For the text-containing cell, return its midpoint in (X, Y) coordinate format. 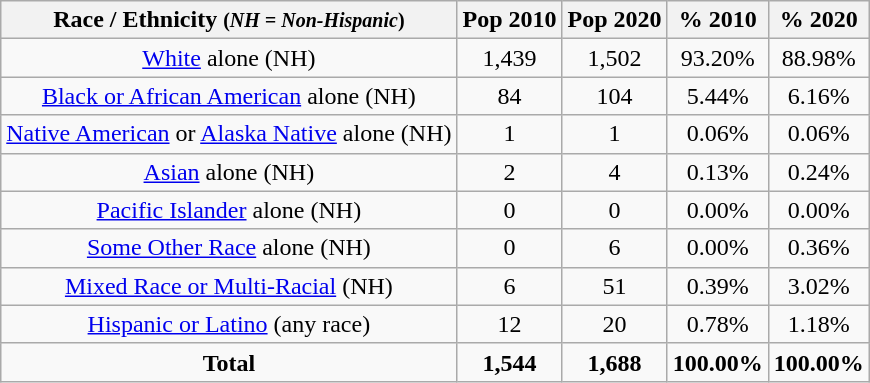
Race / Ethnicity (NH = Non-Hispanic) (229, 20)
104 (614, 96)
2 (510, 172)
Pop 2010 (510, 20)
Hispanic or Latino (any race) (229, 324)
51 (614, 286)
0.78% (718, 324)
12 (510, 324)
4 (614, 172)
1,502 (614, 58)
Asian alone (NH) (229, 172)
% 2020 (818, 20)
1.18% (818, 324)
5.44% (718, 96)
White alone (NH) (229, 58)
3.02% (818, 286)
1,544 (510, 362)
Native American or Alaska Native alone (NH) (229, 134)
0.13% (718, 172)
Total (229, 362)
Black or African American alone (NH) (229, 96)
Some Other Race alone (NH) (229, 248)
0.24% (818, 172)
0.39% (718, 286)
% 2010 (718, 20)
Pacific Islander alone (NH) (229, 210)
6.16% (818, 96)
1,439 (510, 58)
93.20% (718, 58)
0.36% (818, 248)
88.98% (818, 58)
1,688 (614, 362)
Mixed Race or Multi-Racial (NH) (229, 286)
20 (614, 324)
84 (510, 96)
Pop 2020 (614, 20)
